Output the [X, Y] coordinate of the center of the cell containing the given text.  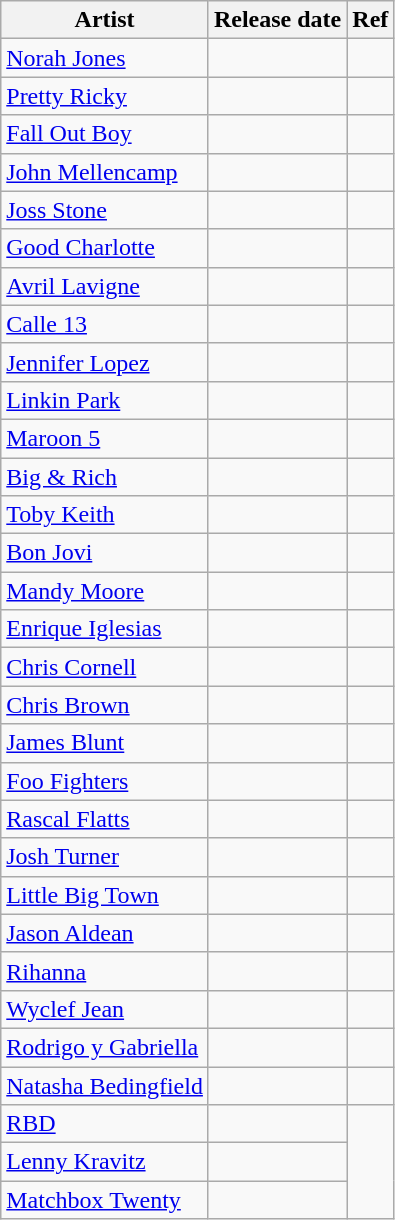
Jason Aldean [105, 933]
Fall Out Boy [105, 134]
Rodrigo y Gabriella [105, 1047]
Pretty Ricky [105, 96]
Norah Jones [105, 58]
Linkin Park [105, 400]
Good Charlotte [105, 248]
Josh Turner [105, 857]
Bon Jovi [105, 553]
Mandy Moore [105, 591]
Foo Fighters [105, 781]
Jennifer Lopez [105, 362]
Chris Cornell [105, 667]
Calle 13 [105, 324]
Release date [277, 20]
RBD [105, 1124]
Big & Rich [105, 477]
Lenny Kravitz [105, 1162]
Ref [370, 20]
Maroon 5 [105, 438]
John Mellencamp [105, 172]
Wyclef Jean [105, 1009]
James Blunt [105, 743]
Matchbox Twenty [105, 1200]
Rascal Flatts [105, 819]
Joss Stone [105, 210]
Artist [105, 20]
Chris Brown [105, 705]
Enrique Iglesias [105, 629]
Avril Lavigne [105, 286]
Toby Keith [105, 515]
Natasha Bedingfield [105, 1085]
Little Big Town [105, 895]
Rihanna [105, 971]
